Return the (X, Y) coordinate for the center point of the cell that contains the specified text.  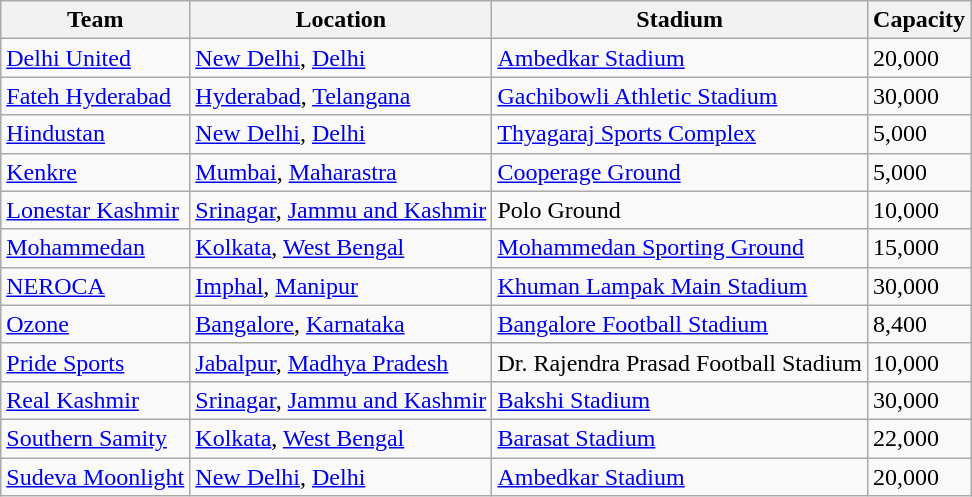
Imphal, Manipur (341, 286)
NEROCA (96, 286)
Kenkre (96, 172)
Delhi United (96, 58)
Mumbai, Maharastra (341, 172)
Sudeva Moonlight (96, 477)
Hindustan (96, 134)
Bakshi Stadium (680, 400)
Lonestar Kashmir (96, 210)
Thyagaraj Sports Complex (680, 134)
Mohammedan (96, 248)
Bangalore Football Stadium (680, 324)
Location (341, 20)
Capacity (920, 20)
Bangalore, Karnataka (341, 324)
Gachibowli Athletic Stadium (680, 96)
Dr. Rajendra Prasad Football Stadium (680, 362)
Pride Sports (96, 362)
Polo Ground (680, 210)
Fateh Hyderabad (96, 96)
8,400 (920, 324)
Real Kashmir (96, 400)
Hyderabad, Telangana (341, 96)
Team (96, 20)
15,000 (920, 248)
Jabalpur, Madhya Pradesh (341, 362)
Mohammedan Sporting Ground (680, 248)
22,000 (920, 438)
Cooperage Ground (680, 172)
Khuman Lampak Main Stadium (680, 286)
Southern Samity (96, 438)
Ozone (96, 324)
Barasat Stadium (680, 438)
Stadium (680, 20)
